Return the [X, Y] coordinate for the center point of the cell that contains the specified text.  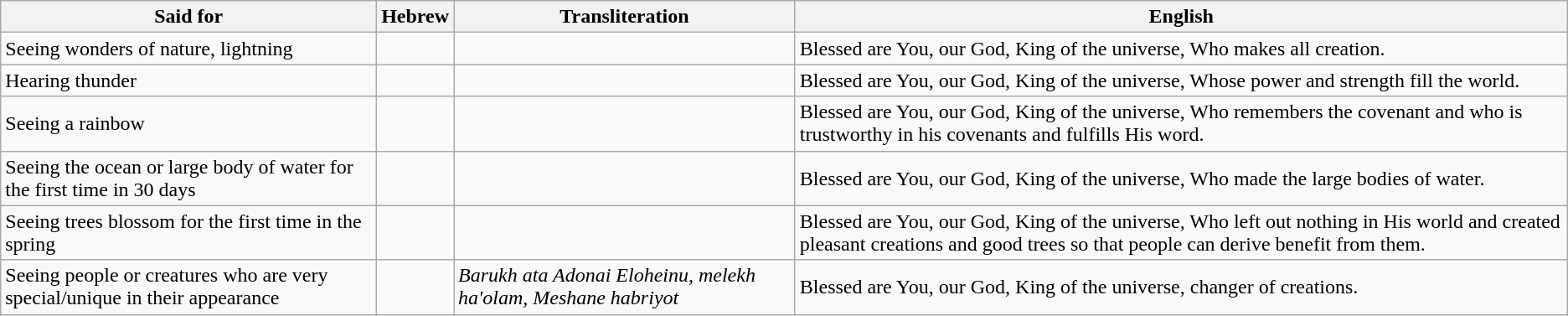
Blessed are You, our God, King of the universe, Who makes all creation. [1181, 49]
Barukh ata Adonai Eloheinu, melekh ha'olam, Meshane habriyot [625, 287]
Seeing wonders of nature, lightning [189, 49]
English [1181, 17]
Blessed are You, our God, King of the universe, Who made the large bodies of water. [1181, 178]
Transliteration [625, 17]
Blessed are You, our God, King of the universe, Whose power and strength fill the world. [1181, 80]
Blessed are You, our God, King of the universe, changer of creations. [1181, 287]
Said for [189, 17]
Blessed are You, our God, King of the universe, Who remembers the covenant and who is trustworthy in his covenants and fulfills His word. [1181, 124]
Hebrew [415, 17]
Seeing trees blossom for the first time in the spring [189, 233]
Hearing thunder [189, 80]
Seeing people or creatures who are very special/unique in their appearance [189, 287]
Seeing a rainbow [189, 124]
Seeing the ocean or large body of water for the first time in 30 days [189, 178]
